From the cell containing the given text, extract its center point as (x, y) coordinate. 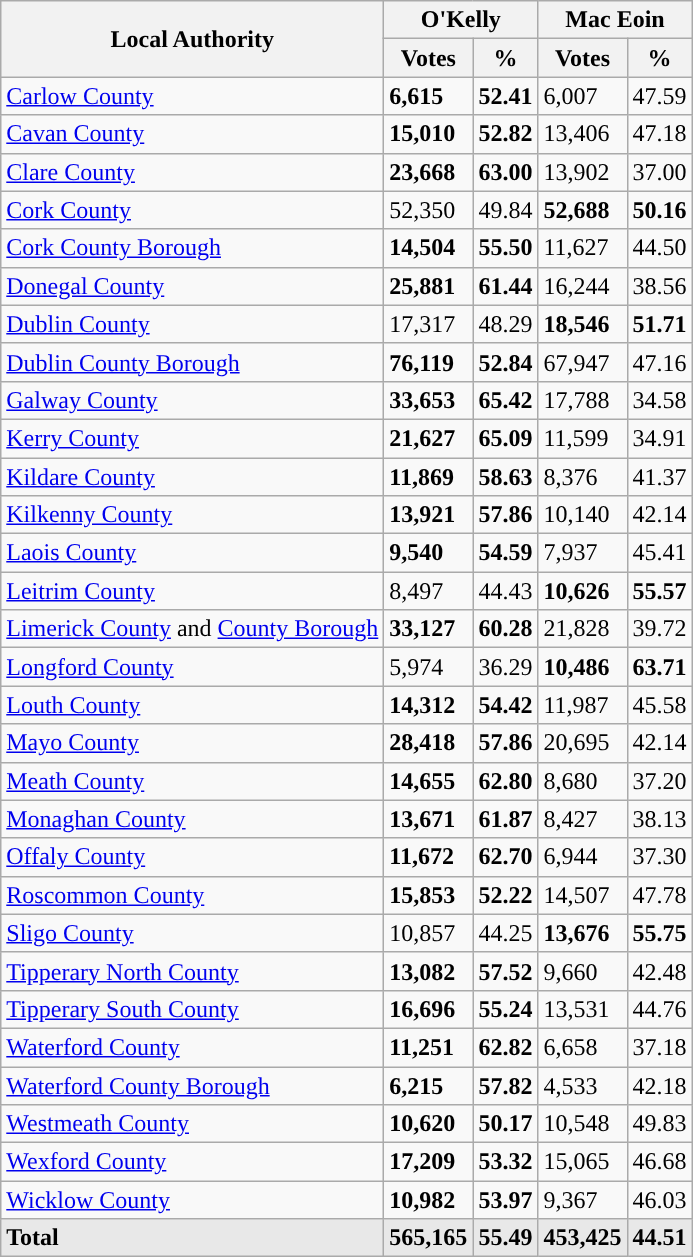
Waterford County Borough (192, 1085)
52.82 (506, 134)
57.52 (506, 971)
10,486 (582, 667)
13,082 (428, 971)
11,627 (582, 248)
44.50 (660, 248)
61.87 (506, 819)
13,531 (582, 1009)
10,626 (582, 591)
9,660 (582, 971)
14,655 (428, 781)
47.16 (660, 362)
49.83 (660, 1124)
28,418 (428, 743)
Carlow County (192, 96)
14,507 (582, 895)
62.80 (506, 781)
Galway County (192, 400)
44.76 (660, 1009)
42.18 (660, 1085)
15,010 (428, 134)
Mayo County (192, 743)
11,672 (428, 857)
51.71 (660, 324)
63.00 (506, 172)
48.29 (506, 324)
8,376 (582, 477)
33,127 (428, 629)
17,788 (582, 400)
13,921 (428, 515)
21,828 (582, 629)
7,937 (582, 553)
10,620 (428, 1124)
Kerry County (192, 438)
17,317 (428, 324)
Meath County (192, 781)
Sligo County (192, 933)
55.50 (506, 248)
11,987 (582, 705)
Kildare County (192, 477)
453,425 (582, 1238)
62.70 (506, 857)
4,533 (582, 1085)
49.84 (506, 210)
47.59 (660, 96)
Cork County (192, 210)
52.84 (506, 362)
Waterford County (192, 1047)
55.24 (506, 1009)
50.16 (660, 210)
37.00 (660, 172)
Local Authority (192, 39)
6,944 (582, 857)
Dublin County (192, 324)
11,869 (428, 477)
55.57 (660, 591)
46.03 (660, 1200)
6,007 (582, 96)
54.59 (506, 553)
Clare County (192, 172)
45.41 (660, 553)
61.44 (506, 286)
36.29 (506, 667)
16,696 (428, 1009)
Tipperary South County (192, 1009)
37.30 (660, 857)
38.56 (660, 286)
6,658 (582, 1047)
39.72 (660, 629)
565,165 (428, 1238)
13,671 (428, 819)
Wicklow County (192, 1200)
Westmeath County (192, 1124)
5,974 (428, 667)
47.18 (660, 134)
44.51 (660, 1238)
6,215 (428, 1085)
44.43 (506, 591)
60.28 (506, 629)
34.91 (660, 438)
8,680 (582, 781)
6,615 (428, 96)
Kilkenny County (192, 515)
Cavan County (192, 134)
Roscommon County (192, 895)
Monaghan County (192, 819)
15,065 (582, 1162)
10,548 (582, 1124)
76,119 (428, 362)
55.49 (506, 1238)
54.42 (506, 705)
Laois County (192, 553)
Cork County Borough (192, 248)
41.37 (660, 477)
47.78 (660, 895)
21,627 (428, 438)
62.82 (506, 1047)
14,504 (428, 248)
Louth County (192, 705)
25,881 (428, 286)
Offaly County (192, 857)
37.18 (660, 1047)
45.58 (660, 705)
Total (192, 1238)
16,244 (582, 286)
53.32 (506, 1162)
17,209 (428, 1162)
53.97 (506, 1200)
46.68 (660, 1162)
20,695 (582, 743)
52.41 (506, 96)
13,406 (582, 134)
67,947 (582, 362)
Tipperary North County (192, 971)
37.20 (660, 781)
52.22 (506, 895)
Longford County (192, 667)
65.42 (506, 400)
55.75 (660, 933)
Wexford County (192, 1162)
42.48 (660, 971)
10,140 (582, 515)
65.09 (506, 438)
58.63 (506, 477)
14,312 (428, 705)
11,599 (582, 438)
8,497 (428, 591)
52,688 (582, 210)
44.25 (506, 933)
23,668 (428, 172)
11,251 (428, 1047)
33,653 (428, 400)
Dublin County Borough (192, 362)
10,857 (428, 933)
13,902 (582, 172)
34.58 (660, 400)
50.17 (506, 1124)
O'Kelly (461, 20)
13,676 (582, 933)
8,427 (582, 819)
Donegal County (192, 286)
10,982 (428, 1200)
9,367 (582, 1200)
Leitrim County (192, 591)
15,853 (428, 895)
9,540 (428, 553)
57.82 (506, 1085)
18,546 (582, 324)
Limerick County and County Borough (192, 629)
38.13 (660, 819)
Mac Eoin (615, 20)
52,350 (428, 210)
63.71 (660, 667)
